From the cell containing the given text, extract its center point as (x, y) coordinate. 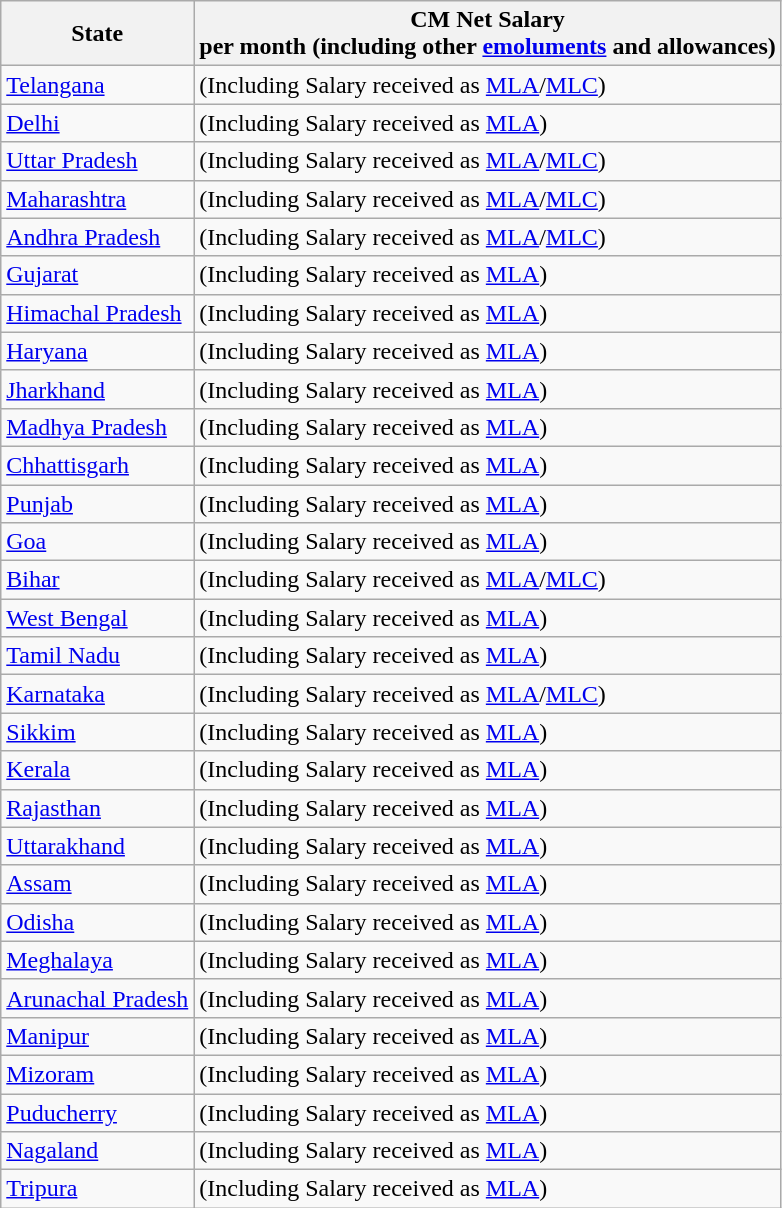
Nagaland (98, 1151)
Assam (98, 884)
Gujarat (98, 275)
Punjab (98, 503)
Rajasthan (98, 808)
Himachal Pradesh (98, 313)
Telangana (98, 85)
Uttar Pradesh (98, 161)
Maharashtra (98, 199)
Haryana (98, 351)
State (98, 34)
Meghalaya (98, 960)
Jharkhand (98, 389)
CM Net Salaryper month (including other emoluments and allowances) (488, 34)
Karnataka (98, 694)
Uttarakhand (98, 846)
Kerala (98, 770)
Madhya Pradesh (98, 427)
Andhra Pradesh (98, 237)
Puducherry (98, 1113)
Odisha (98, 922)
Mizoram (98, 1074)
Delhi (98, 123)
West Bengal (98, 618)
Chhattisgarh (98, 465)
Manipur (98, 1036)
Sikkim (98, 732)
Tripura (98, 1189)
Arunachal Pradesh (98, 998)
Goa (98, 542)
Tamil Nadu (98, 656)
Bihar (98, 580)
